For the text-containing cell, return its midpoint in [x, y] coordinate format. 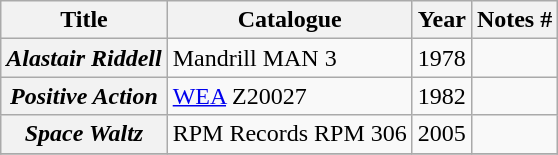
Mandrill MAN 3 [290, 58]
RPM Records RPM 306 [290, 134]
Alastair Riddell [84, 58]
WEA Z20027 [290, 96]
1982 [442, 96]
Notes # [514, 20]
1978 [442, 58]
Year [442, 20]
2005 [442, 134]
Catalogue [290, 20]
Positive Action [84, 96]
Space Waltz [84, 134]
Title [84, 20]
